Extract the [X, Y] coordinate from the center of the cell holding the provided text.  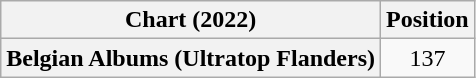
Belgian Albums (Ultratop Flanders) [191, 58]
Chart (2022) [191, 20]
137 [428, 58]
Position [428, 20]
